Return (X, Y) of the center of cell containing provided text 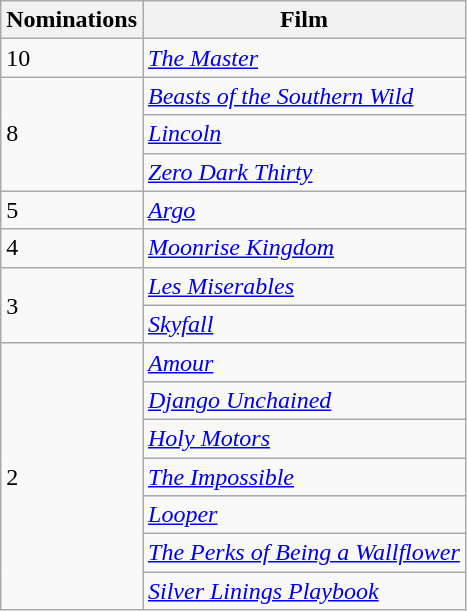
Moonrise Kingdom (304, 248)
Film (304, 20)
Holy Motors (304, 438)
Looper (304, 515)
The Impossible (304, 477)
The Master (304, 58)
Lincoln (304, 134)
4 (72, 248)
2 (72, 476)
8 (72, 134)
The Perks of Being a Wallflower (304, 553)
Les Miserables (304, 286)
10 (72, 58)
Amour (304, 362)
Nominations (72, 20)
5 (72, 210)
3 (72, 305)
Argo (304, 210)
Django Unchained (304, 400)
Zero Dark Thirty (304, 172)
Silver Linings Playbook (304, 591)
Beasts of the Southern Wild (304, 96)
Skyfall (304, 324)
